Return the [X, Y] coordinate for the center point of the cell that contains the specified text.  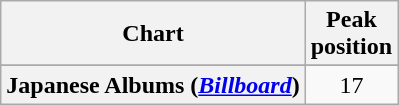
Peakposition [351, 34]
Japanese Albums (Billboard) [153, 85]
Chart [153, 34]
17 [351, 85]
